Return [x, y] of the center of cell containing provided text 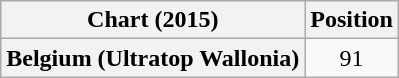
91 [352, 58]
Position [352, 20]
Belgium (Ultratop Wallonia) [153, 58]
Chart (2015) [153, 20]
